Determine the (x, y) coordinate at the center of the cell enclosing the given text.  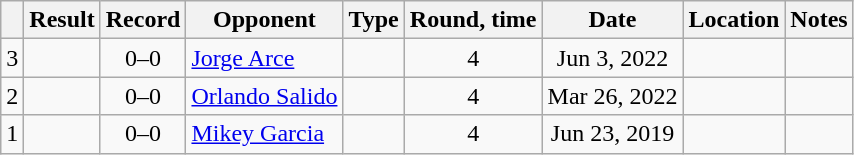
Notes (819, 20)
Jun 3, 2022 (612, 58)
Mar 26, 2022 (612, 96)
Round, time (473, 20)
Date (612, 20)
Type (374, 20)
Jun 23, 2019 (612, 134)
1 (12, 134)
Result (62, 20)
3 (12, 58)
Mikey Garcia (264, 134)
Orlando Salido (264, 96)
Jorge Arce (264, 58)
Location (734, 20)
Opponent (264, 20)
Record (143, 20)
2 (12, 96)
